For the text-containing cell, return its midpoint in [X, Y] coordinate format. 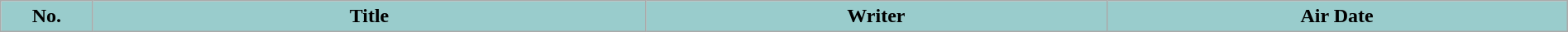
Air Date [1336, 16]
Writer [877, 16]
No. [46, 16]
Title [369, 16]
